Determine the (x, y) coordinate at the center of the cell enclosing the given text.  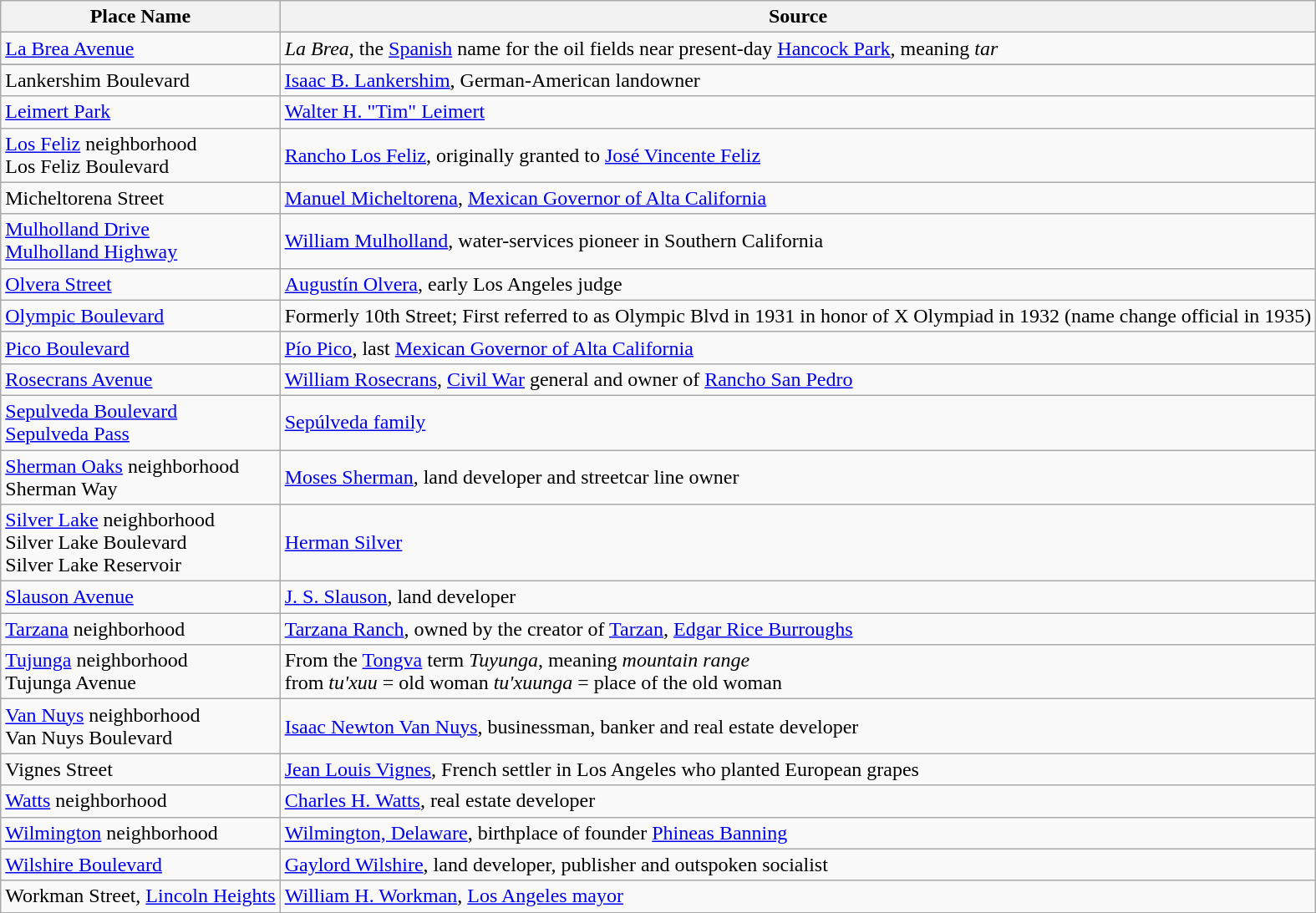
William Mulholland, water-services pioneer in Southern California (798, 241)
Place Name (140, 17)
Rosecrans Avenue (140, 379)
Silver Lake neighborhoodSilver Lake BoulevardSilver Lake Reservoir (140, 543)
Charles H. Watts, real estate developer (798, 801)
Workman Street, Lincoln Heights (140, 896)
Olympic Boulevard (140, 316)
William H. Workman, Los Angeles mayor (798, 896)
Sherman Oaks neighborhoodSherman Way (140, 476)
Isaac B. Lankershim, German-American landowner (798, 80)
La Brea, the Spanish name for the oil fields near present-day Hancock Park, meaning tar (798, 48)
Slauson Avenue (140, 597)
Pico Boulevard (140, 347)
Van Nuys neighborhoodVan Nuys Boulevard (140, 727)
Sepulveda BoulevardSepulveda Pass (140, 423)
Micheltorena Street (140, 198)
Formerly 10th Street; First referred to as Olympic Blvd in 1931 in honor of X Olympiad in 1932 (name change official in 1935) (798, 316)
Wilmington neighborhood (140, 833)
Rancho Los Feliz, originally granted to José Vincente Feliz (798, 155)
Tujunga neighborhoodTujunga Avenue (140, 672)
William Rosecrans, Civil War general and owner of Rancho San Pedro (798, 379)
Moses Sherman, land developer and streetcar line owner (798, 476)
Herman Silver (798, 543)
Mulholland Drive Mulholland Highway (140, 241)
Leimert Park (140, 112)
Watts neighborhood (140, 801)
Gaylord Wilshire, land developer, publisher and outspoken socialist (798, 865)
Jean Louis Vignes, French settler in Los Angeles who planted European grapes (798, 769)
Olvera Street (140, 284)
Augustín Olvera, early Los Angeles judge (798, 284)
J. S. Slauson, land developer (798, 597)
From the Tongva term Tuyunga, meaning mountain range from tu'xuu = old woman tu'xuunga = place of the old woman (798, 672)
Pío Pico, last Mexican Governor of Alta California (798, 347)
Los Feliz neighborhoodLos Feliz Boulevard (140, 155)
Sepúlveda family (798, 423)
Walter H. "Tim" Leimert (798, 112)
Vignes Street (140, 769)
Lankershim Boulevard (140, 80)
La Brea Avenue (140, 48)
Isaac Newton Van Nuys, businessman, banker and real estate developer (798, 727)
Wilmington, Delaware, birthplace of founder Phineas Banning (798, 833)
Source (798, 17)
Wilshire Boulevard (140, 865)
Manuel Micheltorena, Mexican Governor of Alta California (798, 198)
Tarzana Ranch, owned by the creator of Tarzan, Edgar Rice Burroughs (798, 629)
Tarzana neighborhood (140, 629)
